Search for the cell housing the specified text and yield its (x, y) center coordinate. 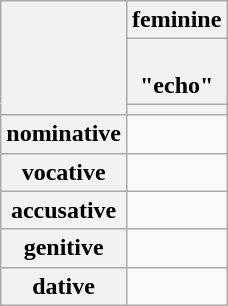
vocative (64, 172)
feminine (176, 20)
genitive (64, 248)
accusative (64, 210)
nominative (64, 134)
"echo" (176, 72)
dative (64, 286)
